Detect which cell encompasses the target text, then output its [x, y] center coordinate. 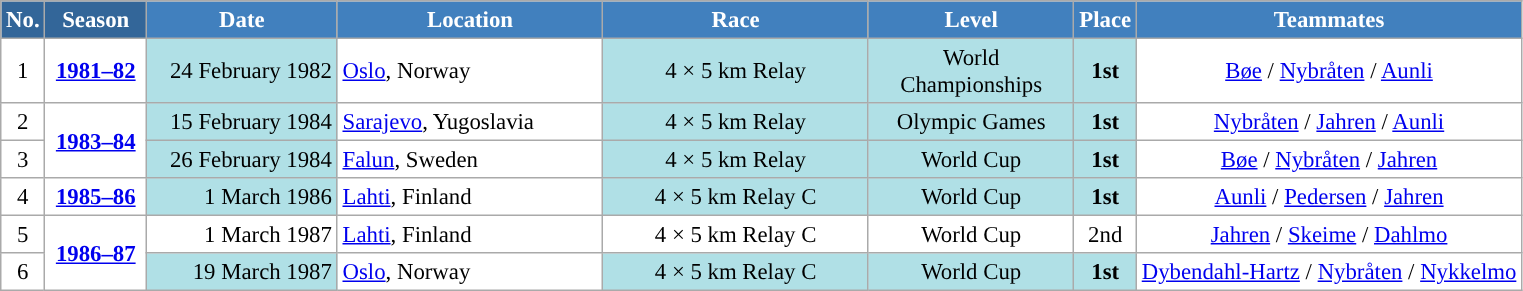
1983–84 [96, 140]
Level [971, 20]
No. [23, 20]
Date [242, 20]
4 [23, 197]
2nd [1105, 235]
Nybråten / Jahren / Aunli [1328, 122]
Oslo, Norway [470, 72]
1 March 1987 [242, 235]
1986–87 [96, 254]
Olympic Games [971, 122]
World Championships [971, 72]
Place [1105, 20]
Aunli / Pedersen / Jahren [1328, 197]
3 [23, 160]
15 February 1984 [242, 122]
Season [96, 20]
2 [23, 122]
Falun, Sweden [470, 160]
26 February 1984 [242, 160]
Race [736, 20]
Jahren / Skeime / Dahlmo [1328, 235]
24 February 1982 [242, 72]
Sarajevo, Yugoslavia [470, 122]
1 [23, 72]
1985–86 [96, 197]
Bøe / Nybråten / Jahren [1328, 160]
5 [23, 235]
1 March 1986 [242, 197]
1981–82 [96, 72]
Location [470, 20]
Teammates [1328, 20]
Bøe / Nybråten / Aunli [1328, 72]
